For the text-containing cell, return its midpoint in (x, y) coordinate format. 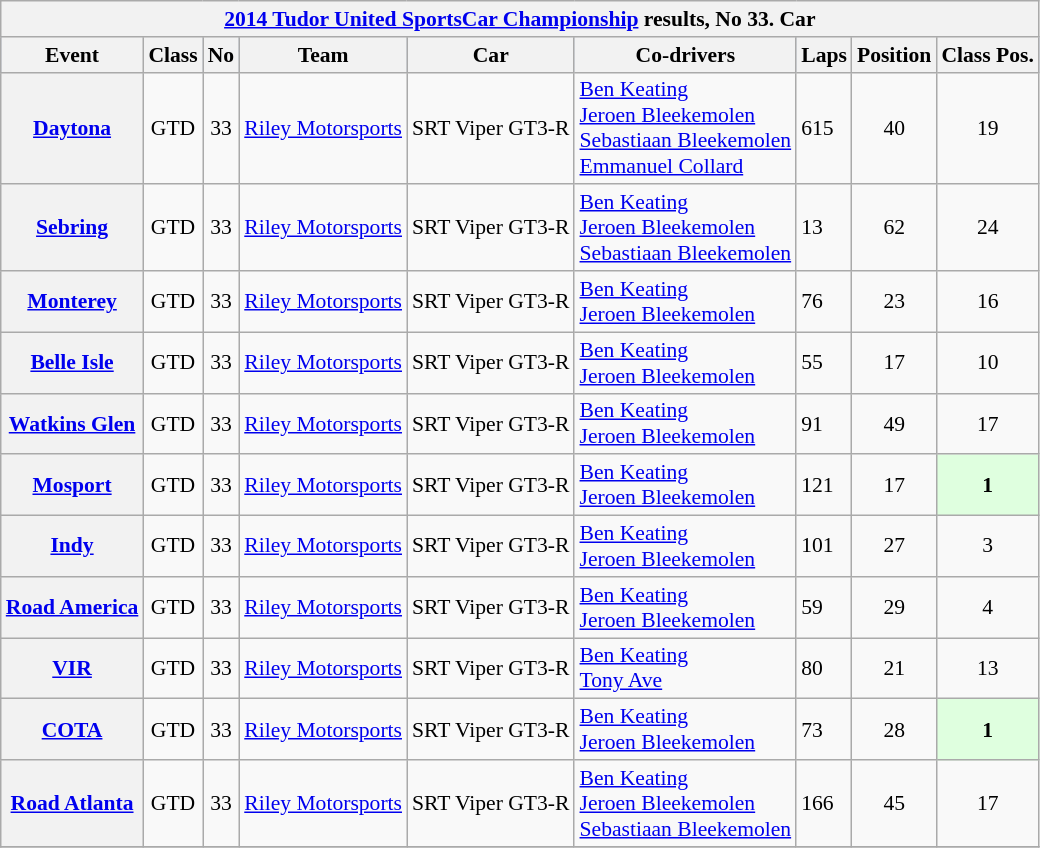
Class (172, 55)
Co-drivers (685, 55)
19 (987, 128)
59 (824, 608)
49 (894, 424)
Mosport (72, 486)
45 (894, 804)
62 (894, 228)
Ben Keating Jeroen Bleekemolen Sebastiaan Bleekemolen Emmanuel Collard (685, 128)
Belle Isle (72, 362)
Laps (824, 55)
80 (824, 668)
Position (894, 55)
Ben Keating Tony Ave (685, 668)
Team (323, 55)
91 (824, 424)
29 (894, 608)
24 (987, 228)
27 (894, 546)
Car (490, 55)
40 (894, 128)
No (222, 55)
166 (824, 804)
3 (987, 546)
COTA (72, 730)
VIR (72, 668)
Sebring (72, 228)
16 (987, 302)
Event (72, 55)
Daytona (72, 128)
23 (894, 302)
55 (824, 362)
21 (894, 668)
Indy (72, 546)
28 (894, 730)
101 (824, 546)
Road America (72, 608)
4 (987, 608)
121 (824, 486)
10 (987, 362)
Monterey (72, 302)
73 (824, 730)
Class Pos. (987, 55)
2014 Tudor United SportsCar Championship results, No 33. Car (520, 19)
Road Atlanta (72, 804)
Watkins Glen (72, 424)
615 (824, 128)
76 (824, 302)
